Locate the cell with the specified text and output its (x, y) center coordinate. 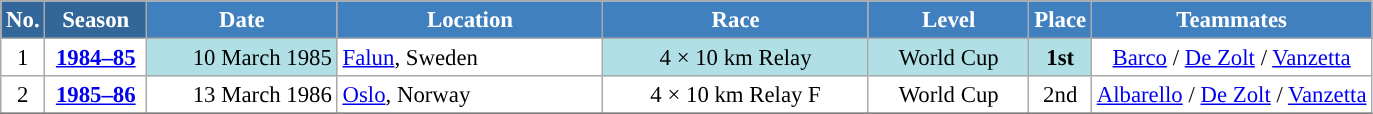
1 (23, 58)
2 (23, 95)
4 × 10 km Relay (736, 58)
10 March 1985 (242, 58)
Date (242, 20)
2nd (1060, 95)
1985–86 (96, 95)
13 March 1986 (242, 95)
Albarello / De Zolt / Vanzetta (1231, 95)
1st (1060, 58)
Barco / De Zolt / Vanzetta (1231, 58)
Season (96, 20)
Level (948, 20)
Falun, Sweden (470, 58)
Oslo, Norway (470, 95)
Race (736, 20)
No. (23, 20)
Place (1060, 20)
Location (470, 20)
4 × 10 km Relay F (736, 95)
1984–85 (96, 58)
Teammates (1231, 20)
